Pinpoint the cell where the given text exists, returning its (x, y) midpoint coordinate. 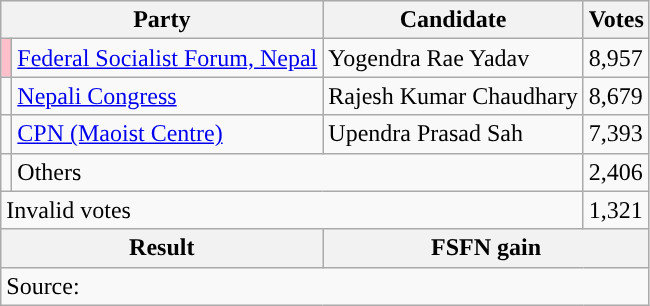
Rajesh Kumar Chaudhary (453, 96)
7,393 (616, 134)
CPN (Maoist Centre) (168, 134)
Result (162, 248)
Others (298, 172)
Yogendra Rae Yadav (453, 58)
Party (162, 20)
8,679 (616, 96)
Candidate (453, 20)
Votes (616, 20)
Source: (326, 286)
Upendra Prasad Sah (453, 134)
FSFN gain (486, 248)
Federal Socialist Forum, Nepal (168, 58)
Invalid votes (292, 210)
1,321 (616, 210)
2,406 (616, 172)
Nepali Congress (168, 96)
8,957 (616, 58)
